Extract the (x, y) coordinate from the center of the cell holding the provided text.  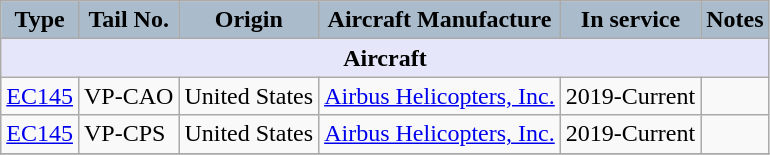
Aircraft Manufacture (440, 20)
Aircraft (385, 58)
Origin (249, 20)
Tail No. (128, 20)
In service (630, 20)
VP-CAO (128, 96)
Notes (735, 20)
VP-CPS (128, 134)
Type (40, 20)
